Identify which cell holds the provided text, then report its (x, y) central coordinate. 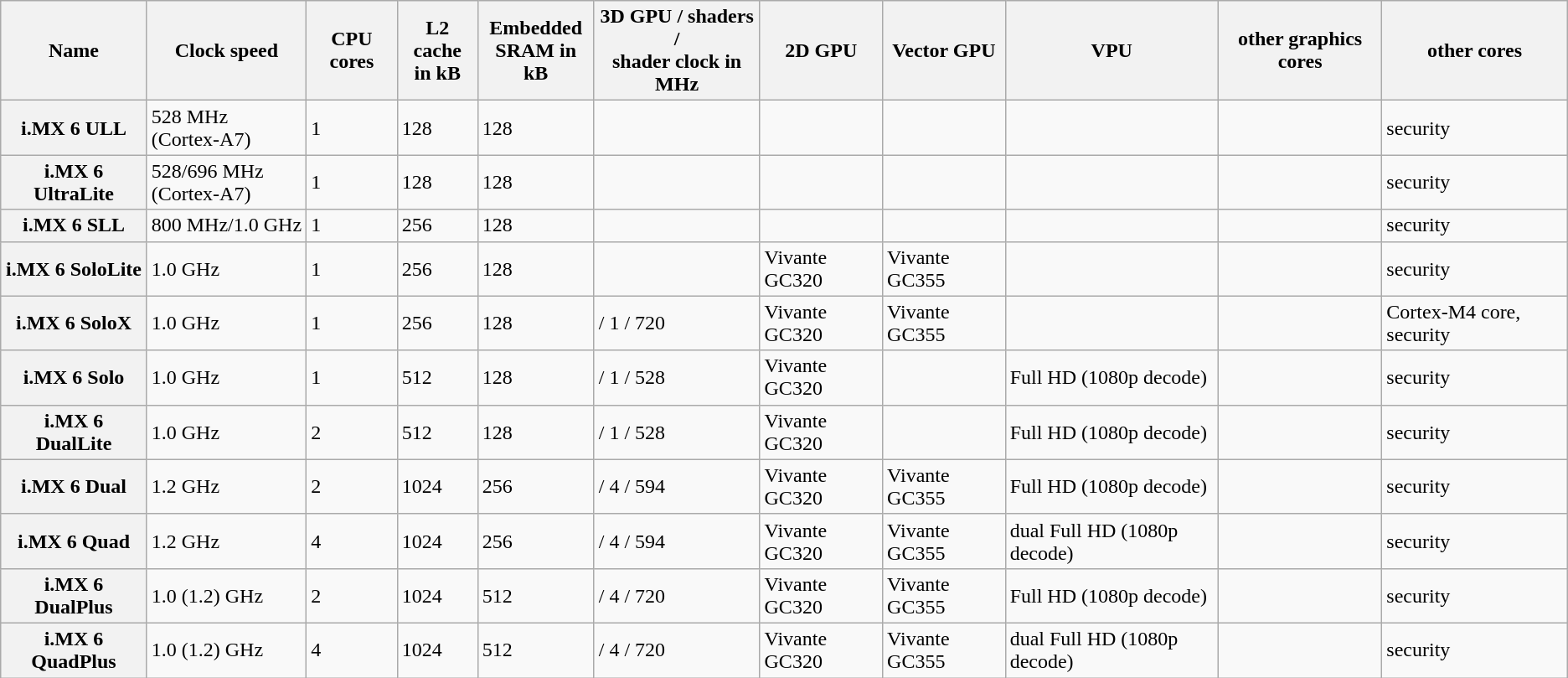
i.MX 6 UltraLite (74, 183)
i.MX 6 Dual (74, 486)
Clock speed (226, 50)
2D GPU (821, 50)
other graphics cores (1300, 50)
CPU cores (352, 50)
i.MX 6 DualPlus (74, 595)
i.MX 6 DualLite (74, 432)
i.MX 6 SoloLite (74, 268)
Cortex-M4 core, security (1474, 323)
i.MX 6 QuadPlus (74, 650)
800 MHz/1.0 GHz (226, 225)
/ 1 / 720 (677, 323)
Name (74, 50)
Vector GPU (945, 50)
i.MX 6 Quad (74, 541)
VPU (1112, 50)
i.MX 6 SoloX (74, 323)
EmbeddedSRAM in kB (536, 50)
i.MX 6 SLL (74, 225)
other cores (1474, 50)
528/696 MHz(Cortex-A7) (226, 183)
i.MX 6 Solo (74, 377)
528 MHz(Cortex-A7) (226, 127)
3D GPU / shaders /shader clock in MHz (677, 50)
i.MX 6 ULL (74, 127)
L2 cachein kB (437, 50)
